Output the [X, Y] coordinate of the center of the cell containing the given text.  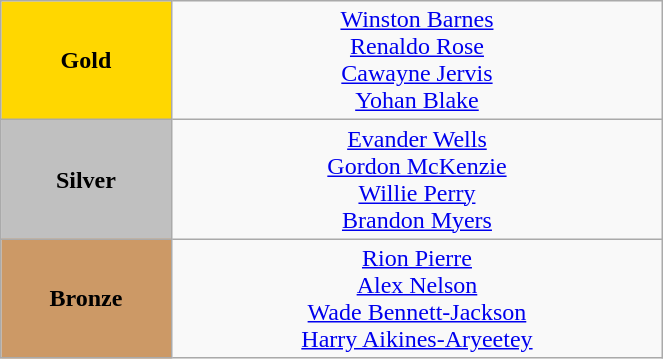
Evander WellsGordon McKenzieWillie PerryBrandon Myers [417, 180]
Bronze [86, 298]
Gold [86, 60]
Silver [86, 180]
Rion PierreAlex NelsonWade Bennett-JacksonHarry Aikines-Aryeetey [417, 298]
Winston BarnesRenaldo RoseCawayne JervisYohan Blake [417, 60]
